Determine the [X, Y] coordinate at the center of the cell enclosing the given text.  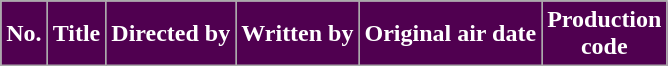
Title [76, 34]
Original air date [450, 34]
Written by [298, 34]
Directed by [171, 34]
No. [24, 34]
Productioncode [604, 34]
